Determine the [X, Y] coordinate at the center of the cell enclosing the given text.  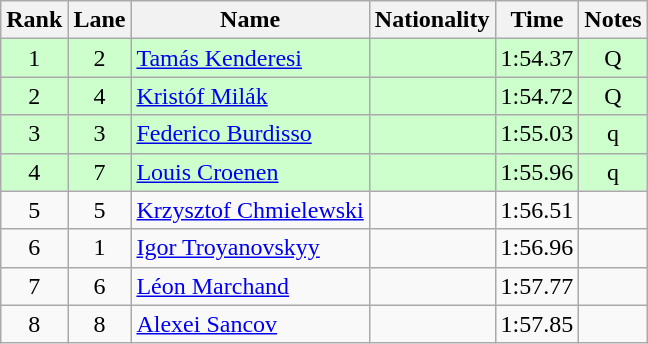
Krzysztof Chmielewski [250, 210]
1:54.37 [537, 58]
Rank [34, 20]
Alexei Sancov [250, 324]
Léon Marchand [250, 286]
Lane [100, 20]
Tamás Kenderesi [250, 58]
Federico Burdisso [250, 134]
1:56.96 [537, 248]
1:54.72 [537, 96]
Nationality [432, 20]
1:57.85 [537, 324]
Kristóf Milák [250, 96]
1:57.77 [537, 286]
1:55.96 [537, 172]
Louis Croenen [250, 172]
Notes [613, 20]
Name [250, 20]
1:56.51 [537, 210]
Igor Troyanovskyy [250, 248]
Time [537, 20]
1:55.03 [537, 134]
